For the text-containing cell, return its midpoint in [X, Y] coordinate format. 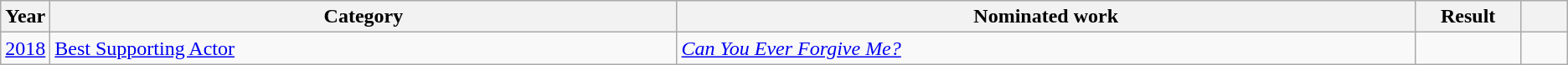
Category [364, 17]
Nominated work [1045, 17]
Best Supporting Actor [364, 48]
Year [25, 17]
2018 [25, 48]
Result [1467, 17]
Can You Ever Forgive Me? [1045, 48]
